Capture the cell that displays the provided text and extract its [x, y] central coordinate. 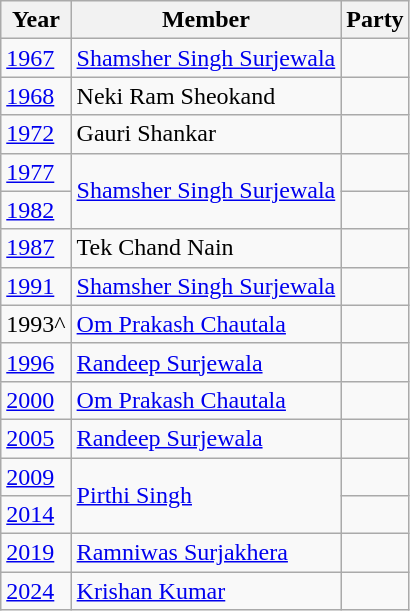
1972 [36, 134]
1991 [36, 286]
2019 [36, 553]
Gauri Shankar [206, 134]
1967 [36, 58]
1977 [36, 172]
2024 [36, 591]
Tek Chand Nain [206, 248]
1982 [36, 210]
Member [206, 20]
2009 [36, 477]
Party [375, 20]
1996 [36, 362]
1987 [36, 248]
1968 [36, 96]
2014 [36, 515]
Krishan Kumar [206, 591]
Neki Ram Sheokand [206, 96]
Pirthi Singh [206, 496]
1993^ [36, 324]
Year [36, 20]
Ramniwas Surjakhera [206, 553]
2000 [36, 400]
2005 [36, 438]
